Return [x, y] of the center of cell containing provided text 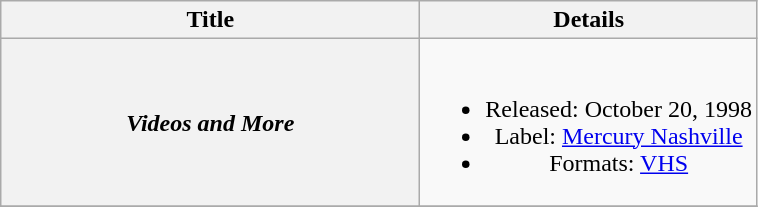
Title [210, 20]
Videos and More [210, 122]
Released: October 20, 1998Label: Mercury NashvilleFormats: VHS [589, 122]
Details [589, 20]
